Identify which cell holds the provided text, then report its [x, y] central coordinate. 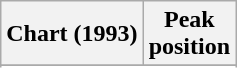
Peakposition [189, 34]
Chart (1993) [72, 34]
